Scan for the cell matching the given text and deliver its [X, Y] coordinate at center. 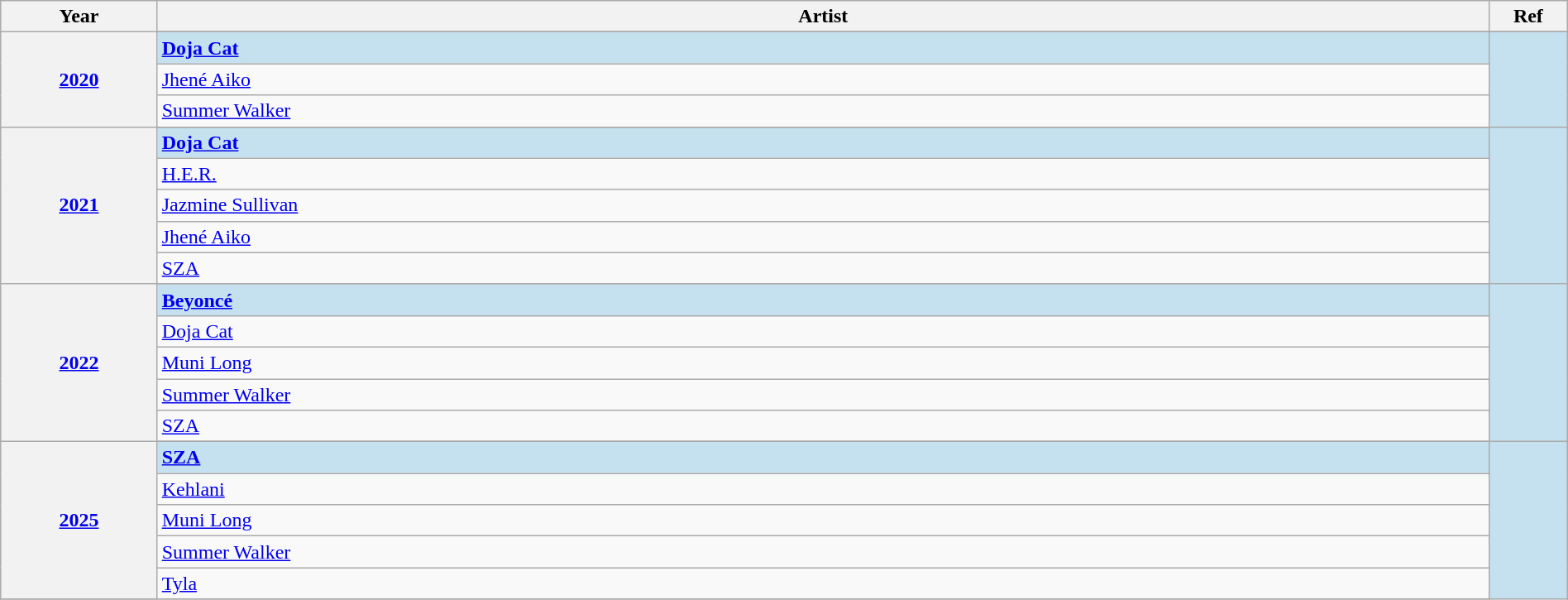
H.E.R. [823, 174]
Tyla [823, 583]
Beyoncé [823, 300]
2025 [79, 521]
Kehlani [823, 489]
2021 [79, 205]
Artist [823, 17]
Jazmine Sullivan [823, 205]
2020 [79, 79]
Ref [1528, 17]
2022 [79, 362]
Year [79, 17]
